Return (x, y) of the center of cell containing provided text 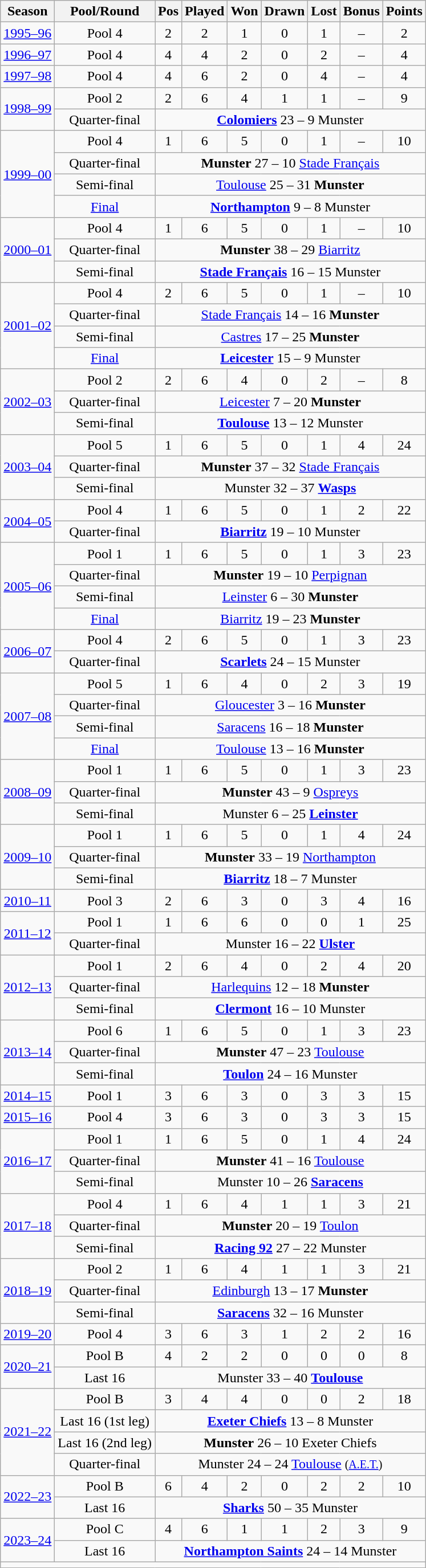
Munster 33 – 19 Northampton (291, 857)
Munster 26 – 10 Exeter Chiefs (291, 1443)
Clermont 16 – 10 Munster (291, 1009)
1995–96 (27, 33)
2004–05 (27, 521)
Stade Français 16 – 15 Munster (291, 272)
2020–21 (27, 1367)
Munster 6 – 25 Leinster (291, 814)
Won (244, 11)
1999–00 (27, 174)
Sharks 50 – 35 Munster (291, 1508)
Biarritz 19 – 10 Munster (291, 532)
Harlequins 12 – 18 Munster (291, 987)
Munster 10 – 26 Saracens (291, 1182)
Munster 27 – 10 Stade Français (291, 163)
2008–09 (27, 792)
2021–22 (27, 1432)
2015–16 (27, 1117)
Saracens 32 – 16 Munster (291, 1312)
22 (404, 510)
Racing 92 27 – 22 Munster (291, 1247)
Edinburgh 13 – 17 Munster (291, 1291)
18 (404, 1399)
Munster 32 – 37 Wasps (291, 488)
Munster 19 – 10 Perpignan (291, 575)
Munster 38 – 29 Biarritz (291, 250)
1997–98 (27, 76)
Toulouse 25 – 31 Munster (291, 185)
2005–06 (27, 586)
2022–23 (27, 1497)
Exeter Chiefs 13 – 8 Munster (291, 1421)
Biarritz 18 – 7 Munster (291, 879)
2012–13 (27, 987)
1996–97 (27, 55)
2023–24 (27, 1540)
25 (404, 922)
Scarlets 24 – 15 Munster (291, 662)
Toulouse 13 – 16 Munster (291, 749)
2001–02 (27, 326)
2006–07 (27, 651)
2018–19 (27, 1291)
Points (404, 11)
Toulon 24 – 16 Munster (291, 1074)
Munster 43 – 9 Ospreys (291, 792)
Pool 6 (105, 1031)
Munster 41 – 16 Toulouse (291, 1161)
1998–99 (27, 109)
Leicester 7 – 20 Munster (291, 402)
20 (404, 966)
Last 16 (2nd leg) (105, 1443)
2009–10 (27, 857)
Lost (324, 11)
Colomiers 23 – 9 Munster (291, 120)
Last 16 (1st leg) (105, 1421)
Saracens 16 – 18 Munster (291, 727)
2013–14 (27, 1052)
2016–17 (27, 1161)
Pool 3 (105, 900)
Munster 47 – 23 Toulouse (291, 1052)
Pool C (105, 1529)
Season (27, 11)
Munster 33 – 40 Toulouse (291, 1378)
2014–15 (27, 1096)
Played (205, 11)
2000–01 (27, 250)
19 (404, 684)
Castres 17 – 25 Munster (291, 337)
Munster 20 – 19 Toulon (291, 1226)
Drawn (285, 11)
Munster 24 – 24 Toulouse (A.E.T.) (291, 1464)
Leinster 6 – 30 Munster (291, 597)
Pool/Round (105, 11)
Toulouse 13 – 12 Munster (291, 423)
2002–03 (27, 402)
Munster 37 – 32 Stade Français (291, 467)
Biarritz 19 – 23 Munster (291, 618)
Northampton 9 – 8 Munster (291, 206)
2010–11 (27, 900)
Northampton Saints 24 – 14 Munster (291, 1551)
Leicester 15 – 9 Munster (291, 358)
2003–04 (27, 467)
Gloucester 3 – 16 Munster (291, 705)
2011–12 (27, 933)
2017–18 (27, 1226)
Bonus (362, 11)
2007–08 (27, 716)
Pos (169, 11)
Stade Français 14 – 16 Munster (291, 315)
2019–20 (27, 1334)
Munster 16 – 22 Ulster (291, 944)
